Determine the (x, y) coordinate at the center of the cell enclosing the given text.  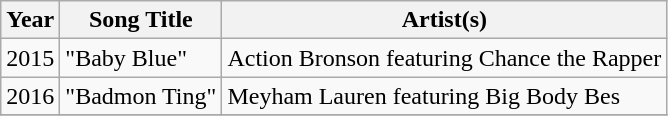
Song Title (141, 20)
"Baby Blue" (141, 58)
Artist(s) (444, 20)
Meyham Lauren featuring Big Body Bes (444, 96)
2015 (30, 58)
Action Bronson featuring Chance the Rapper (444, 58)
2016 (30, 96)
Year (30, 20)
"Badmon Ting" (141, 96)
